From the cell containing the given text, extract its center point as (X, Y) coordinate. 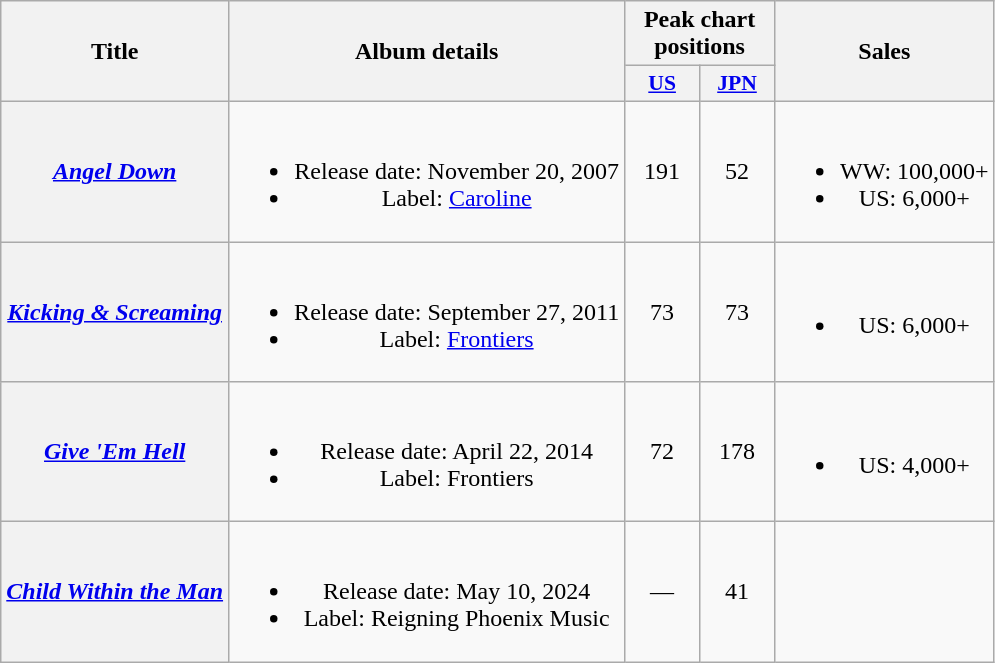
52 (738, 171)
US (662, 84)
US: 4,000+ (884, 452)
Release date: November 20, 2007Label: Caroline (427, 171)
Give 'Em Hell (115, 452)
Sales (884, 52)
US: 6,000+ (884, 312)
WW: 100,000+US: 6,000+ (884, 171)
191 (662, 171)
Release date: April 22, 2014Label: Frontiers (427, 452)
Release date: September 27, 2011Label: Frontiers (427, 312)
Album details (427, 52)
JPN (738, 84)
Release date: May 10, 2024Label: Reigning Phoenix Music (427, 592)
72 (662, 452)
— (662, 592)
Kicking & Screaming (115, 312)
178 (738, 452)
Child Within the Man (115, 592)
Peak chart positions (700, 34)
Angel Down (115, 171)
Title (115, 52)
41 (738, 592)
